From the cell containing the given text, extract its center point as (X, Y) coordinate. 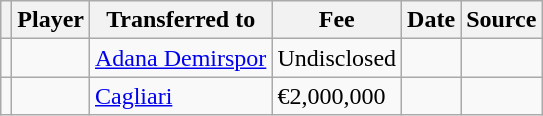
Undisclosed (337, 58)
Source (502, 20)
Adana Demirspor (181, 58)
Cagliari (181, 96)
Player (51, 20)
Fee (337, 20)
Transferred to (181, 20)
€2,000,000 (337, 96)
Date (432, 20)
